Extract the [X, Y] coordinate from the center of the cell holding the provided text.  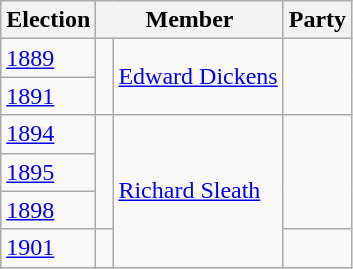
Election [48, 20]
Edward Dickens [198, 77]
1901 [48, 248]
Richard Sleath [198, 191]
1889 [48, 58]
1898 [48, 210]
1895 [48, 172]
1891 [48, 96]
Member [190, 20]
1894 [48, 134]
Party [317, 20]
